Scan for the cell matching the given text and deliver its (X, Y) coordinate at center. 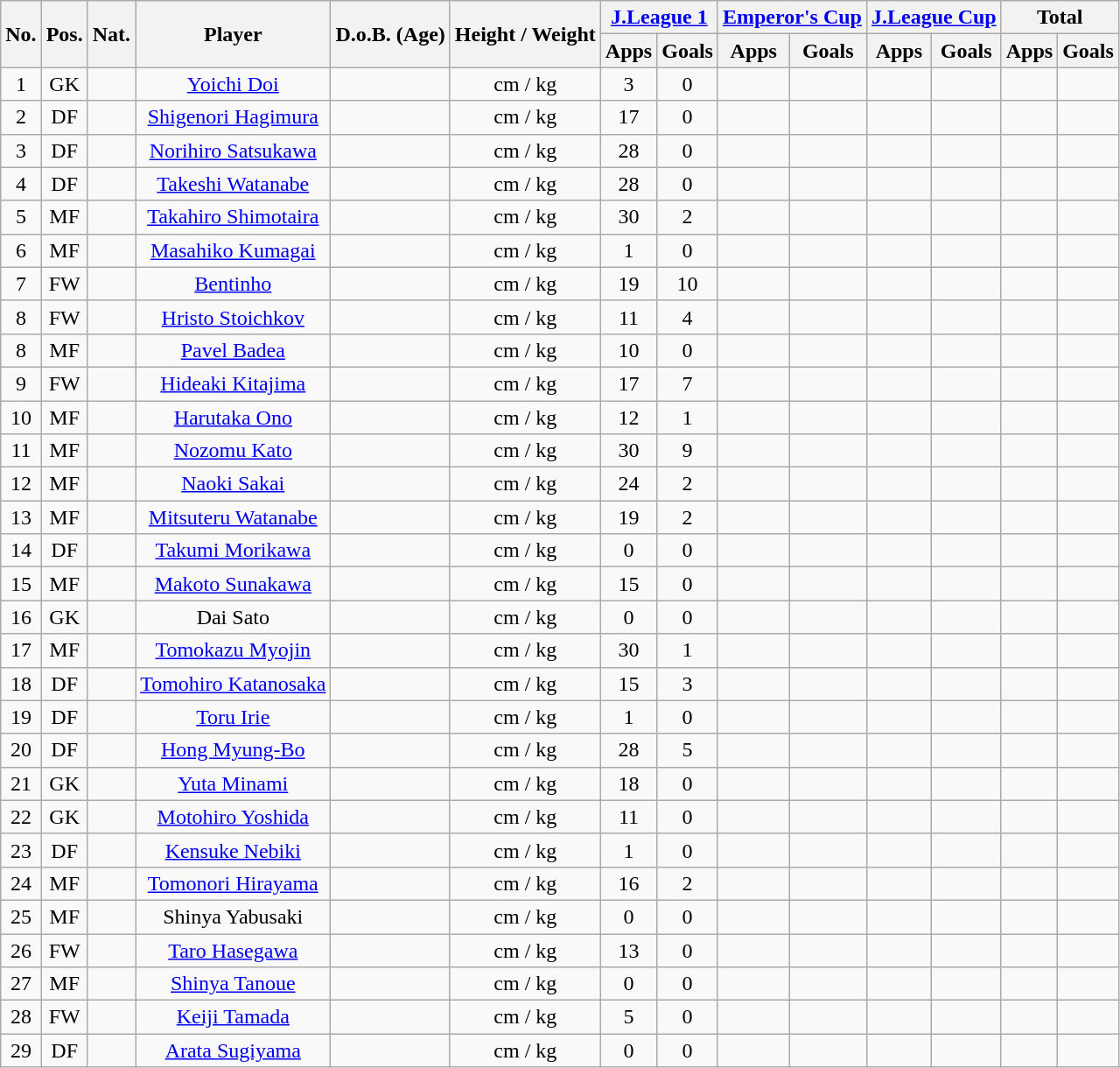
Naoki Sakai (233, 484)
6 (21, 250)
27 (21, 984)
Dai Sato (233, 617)
Takahiro Shimotaira (233, 217)
Makoto Sunakawa (233, 584)
Yoichi Doi (233, 84)
29 (21, 1050)
Takeshi Watanabe (233, 184)
Motohiro Yoshida (233, 817)
14 (21, 551)
J.League 1 (659, 18)
21 (21, 783)
Tomonori Hirayama (233, 883)
Pos. (65, 34)
Tomokazu Myojin (233, 650)
D.o.B. (Age) (390, 34)
Shigenori Hagimura (233, 117)
Player (233, 34)
Mitsuteru Watanabe (233, 517)
26 (21, 950)
Bentinho (233, 284)
Pavel Badea (233, 350)
Taro Hasegawa (233, 950)
Kensuke Nebiki (233, 850)
Keiji Tamada (233, 1017)
Nozomu Kato (233, 451)
Hong Myung-Bo (233, 750)
Toru Irie (233, 717)
No. (21, 34)
J.League Cup (934, 18)
Norihiro Satsukawa (233, 151)
Tomohiro Katanosaka (233, 684)
25 (21, 917)
20 (21, 750)
Shinya Tanoue (233, 984)
23 (21, 850)
Nat. (111, 34)
Total (1060, 18)
Takumi Morikawa (233, 551)
Height / Weight (525, 34)
Emperor's Cup (792, 18)
Shinya Yabusaki (233, 917)
Yuta Minami (233, 783)
Masahiko Kumagai (233, 250)
Hideaki Kitajima (233, 383)
Arata Sugiyama (233, 1050)
Harutaka Ono (233, 418)
22 (21, 817)
Hristo Stoichkov (233, 317)
